For the text-containing cell, return its midpoint in (X, Y) coordinate format. 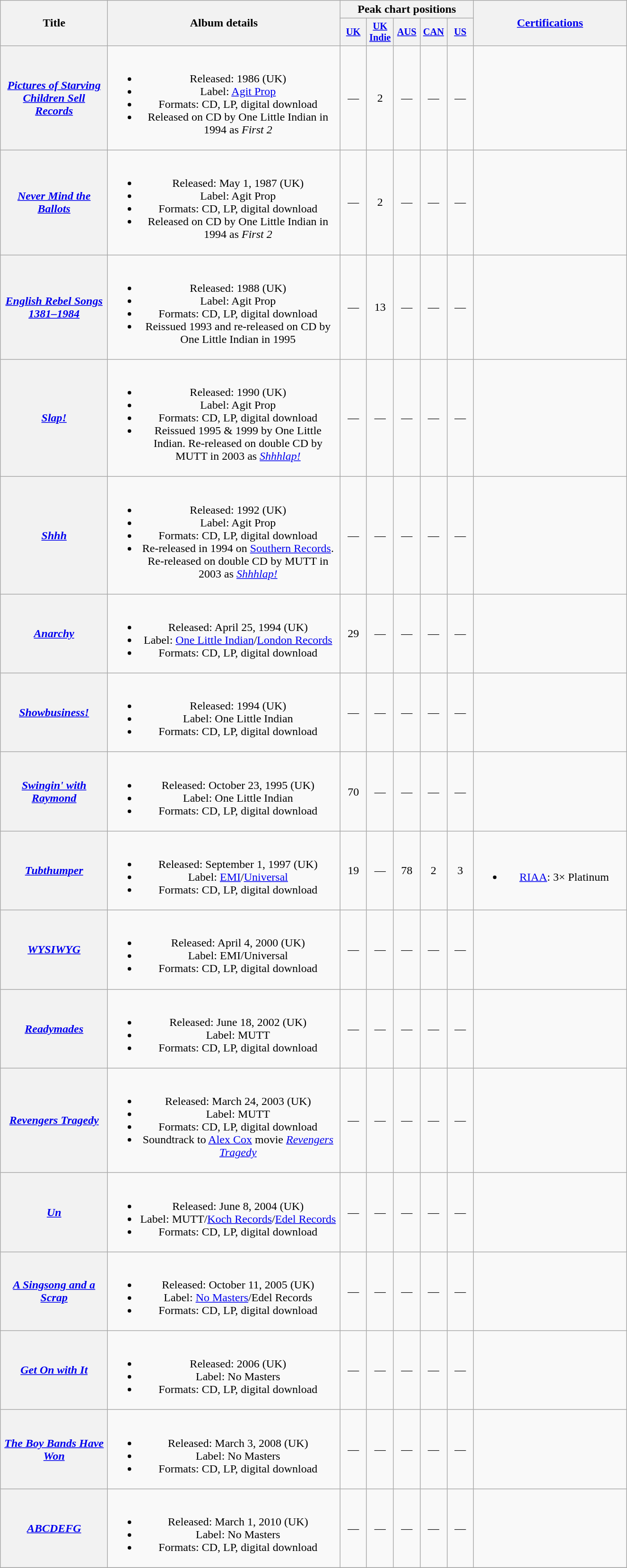
Released: October 23, 1995 (UK)Label: One Little IndianFormats: CD, LP, digital download (224, 792)
Pictures of Starving Children Sell Records (54, 97)
English Rebel Songs 1381–1984 (54, 307)
Never Mind the Ballots (54, 202)
Readymades (54, 1028)
US (461, 32)
Certifications (550, 23)
The Boy Bands Have Won (54, 1449)
Slap! (54, 418)
70 (354, 792)
CAN (434, 32)
Tubthumper (54, 870)
Album details (224, 23)
Revengers Tragedy (54, 1120)
Un (54, 1212)
Swingin' with Raymond (54, 792)
Released: 1994 (UK)Label: One Little IndianFormats: CD, LP, digital download (224, 712)
Released: June 18, 2002 (UK)Label: MUTTFormats: CD, LP, digital download (224, 1028)
WYSIWYG (54, 950)
Released: March 24, 2003 (UK)Label: MUTTFormats: CD, LP, digital downloadSoundtrack to Alex Cox movie Revengers Tragedy (224, 1120)
3 (461, 870)
78 (407, 870)
UKIndie (380, 32)
Released: May 1, 1987 (UK)Label: Agit PropFormats: CD, LP, digital downloadReleased on CD by One Little Indian in 1994 as First 2 (224, 202)
13 (380, 307)
Released: March 3, 2008 (UK)Label: No MastersFormats: CD, LP, digital download (224, 1449)
UK (354, 32)
Anarchy (54, 634)
Released: September 1, 1997 (UK)Label: EMI/UniversalFormats: CD, LP, digital download (224, 870)
Released: March 1, 2010 (UK)Label: No MastersFormats: CD, LP, digital download (224, 1528)
Title (54, 23)
Released: October 11, 2005 (UK)Label: No Masters/Edel RecordsFormats: CD, LP, digital download (224, 1291)
Released: April 25, 1994 (UK)Label: One Little Indian/London RecordsFormats: CD, LP, digital download (224, 634)
A Singsong and a Scrap (54, 1291)
Released: April 4, 2000 (UK)Label: EMI/UniversalFormats: CD, LP, digital download (224, 950)
29 (354, 634)
Shhh (54, 535)
Showbusiness! (54, 712)
Get On with It (54, 1370)
Peak chart positions (407, 9)
ABCDEFG (54, 1528)
Released: 2006 (UK)Label: No MastersFormats: CD, LP, digital download (224, 1370)
Released: June 8, 2004 (UK)Label: MUTT/Koch Records/Edel RecordsFormats: CD, LP, digital download (224, 1212)
Released: 1988 (UK)Label: Agit PropFormats: CD, LP, digital downloadReissued 1993 and re-released on CD by One Little Indian in 1995 (224, 307)
Released: 1986 (UK)Label: Agit PropFormats: CD, LP, digital downloadReleased on CD by One Little Indian in 1994 as First 2 (224, 97)
RIAA: 3× Platinum (550, 870)
19 (354, 870)
AUS (407, 32)
